Search for the cell housing the specified text and yield its [X, Y] center coordinate. 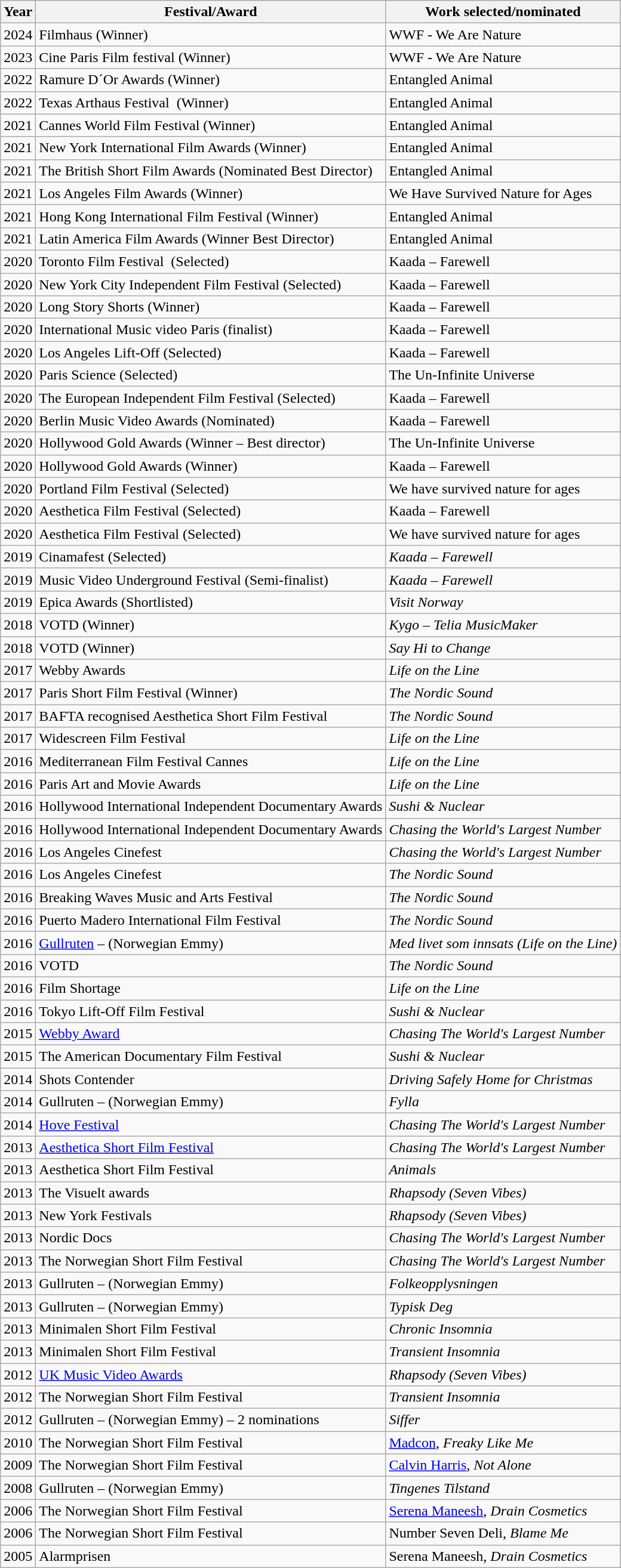
Webby Awards [211, 671]
New York International Film Awards (Winner) [211, 148]
Los Angeles Lift-Off (Selected) [211, 353]
Visit Norway [503, 602]
2023 [18, 57]
Year [18, 12]
New York Festivals [211, 1215]
Shots Contender [211, 1079]
Paris Science (Selected) [211, 375]
Ramure D´Or Awards (Winner) [211, 80]
Typisk Deg [503, 1306]
2005 [18, 1556]
Calvin Harris, Not Alone [503, 1465]
Latin America Film Awards (Winner Best Director) [211, 239]
BAFTA recognised Aesthetica Short Film Festival [211, 716]
Gullruten – (Norwegian Emmy) – 2 nominations [211, 1420]
Alarmprisen [211, 1556]
Hong Kong International Film Festival (Winner) [211, 216]
International Music video Paris (finalist) [211, 330]
Tokyo Lift-Off Film Festival [211, 1011]
Los Angeles Film Awards (Winner) [211, 193]
Festival/Award [211, 12]
Chronic Insomnia [503, 1329]
Webby Award [211, 1034]
2009 [18, 1465]
Med livet som innsats (Life on the Line) [503, 943]
Fylla [503, 1102]
Hollywood Gold Awards (Winner) [211, 466]
Hollywood Gold Awards (Winner – Best director) [211, 443]
Animals [503, 1170]
The European Independent Film Festival (Selected) [211, 398]
Cannes World Film Festival (Winner) [211, 125]
Hove Festival [211, 1125]
Madcon, Freaky Like Me [503, 1443]
Kygo – Telia MusicMaker [503, 625]
Long Story Shorts (Winner) [211, 307]
UK Music Video Awards [211, 1374]
Toronto Film Festival (Selected) [211, 261]
2010 [18, 1443]
Siffer [503, 1420]
Cine Paris Film festival (Winner) [211, 57]
Folkeopplysningen [503, 1283]
Mediterranean Film Festival Cannes [211, 761]
Texas Arthaus Festival (Winner) [211, 103]
Nordic Docs [211, 1238]
Tingenes Tilstand [503, 1488]
2024 [18, 35]
Epica Awards (Shortlisted) [211, 602]
2008 [18, 1488]
We Have Survived Nature for Ages [503, 193]
Breaking Waves Music and Arts Festival [211, 897]
Widescreen Film Festival [211, 739]
Say Hi to Change [503, 647]
Filmhaus (Winner) [211, 35]
Berlin Music Video Awards (Nominated) [211, 421]
Portland Film Festival (Selected) [211, 489]
New York City Independent Film Festival (Selected) [211, 285]
Work selected/nominated [503, 12]
Paris Short Film Festival (Winner) [211, 693]
Paris Art and Movie Awards [211, 784]
Music Video Underground Festival (Semi-finalist) [211, 579]
The Visuelt awards [211, 1193]
Film Shortage [211, 988]
Number Seven Deli, Blame Me [503, 1533]
The British Short Film Awards (Nominated Best Director) [211, 171]
Cinamafest (Selected) [211, 557]
Puerto Madero International Film Festival [211, 920]
VOTD [211, 965]
Driving Safely Home for Christmas [503, 1079]
The American Documentary Film Festival [211, 1057]
